Provide the [X, Y] coordinate of the cell's center where the given text is located.  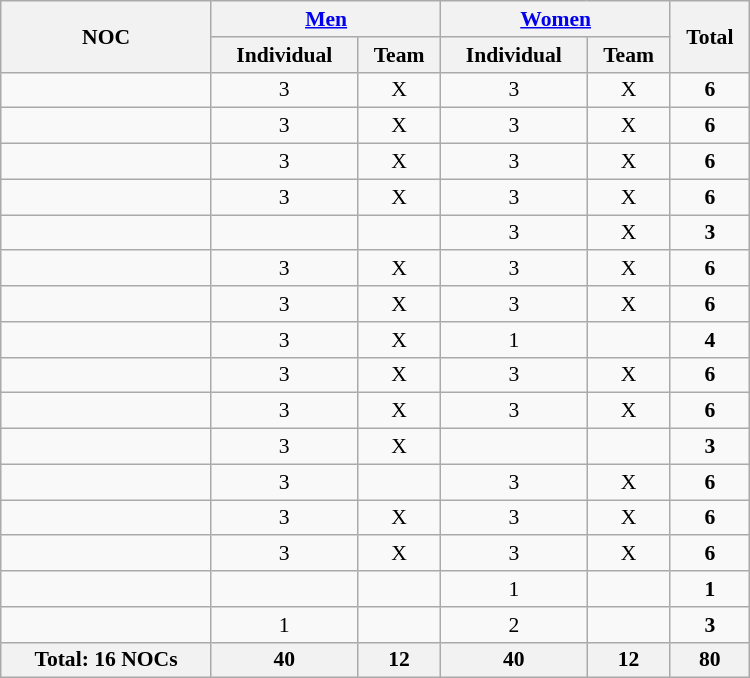
4 [710, 340]
Total: 16 NOCs [106, 660]
Total [710, 36]
2 [514, 625]
Men [326, 19]
NOC [106, 36]
Women [556, 19]
80 [710, 660]
